Determine the (x, y) coordinate at the center of the cell enclosing the given text.  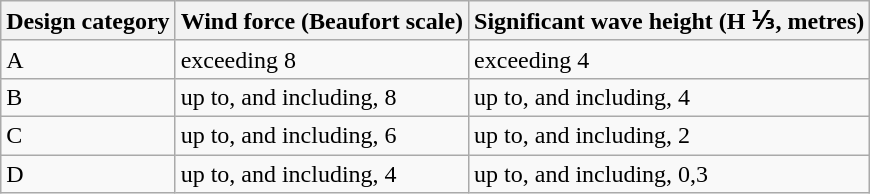
D (88, 173)
exceeding 4 (670, 59)
A (88, 59)
up to, and including, 8 (322, 97)
C (88, 135)
up to, and including, 6 (322, 135)
exceeding 8 (322, 59)
Design category (88, 21)
Wind force (Beaufort scale) (322, 21)
up to, and including, 2 (670, 135)
up to, and including, 0,3 (670, 173)
B (88, 97)
Significant wave height (H ⅓, metres) (670, 21)
